Pinpoint the cell where the given text exists, returning its [X, Y] midpoint coordinate. 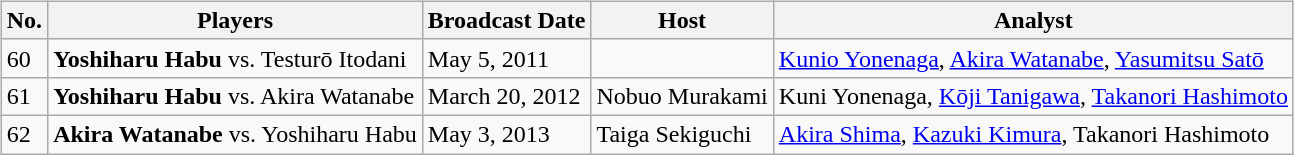
May 3, 2013 [506, 134]
Analyst [1033, 20]
Kunio Yonenaga, Akira Watanabe, Yasumitsu Satō [1033, 58]
Akira Watanabe vs. Yoshiharu Habu [236, 134]
Host [682, 20]
March 20, 2012 [506, 96]
Yoshiharu Habu vs. Akira Watanabe [236, 96]
60 [24, 58]
Akira Shima, Kazuki Kimura, Takanori Hashimoto [1033, 134]
Kuni Yonenaga, Kōji Tanigawa, Takanori Hashimoto [1033, 96]
Broadcast Date [506, 20]
No. [24, 20]
62 [24, 134]
Yoshiharu Habu vs. Testurō Itodani [236, 58]
Taiga Sekiguchi [682, 134]
61 [24, 96]
May 5, 2011 [506, 58]
Players [236, 20]
Nobuo Murakami [682, 96]
